Provide the (X, Y) coordinate of the cell's center where the given text is located.  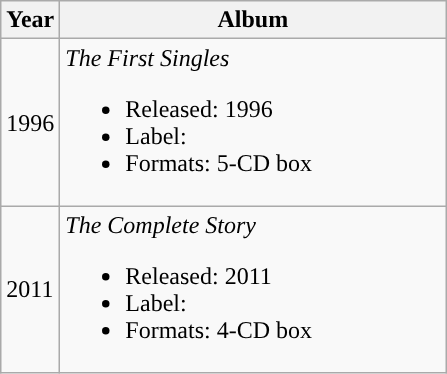
The First SinglesReleased: 1996Label:Formats: 5-CD box (253, 122)
2011 (30, 290)
1996 (30, 122)
The Complete StoryReleased: 2011Label:Formats: 4-CD box (253, 290)
Year (30, 20)
Album (253, 20)
